Detect which cell encompasses the target text, then output its [X, Y] center coordinate. 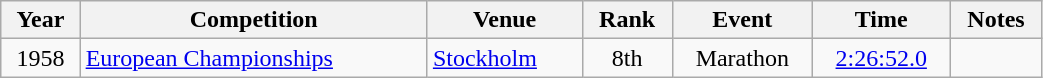
Year [40, 20]
8th [627, 58]
Event [742, 20]
Stockholm [504, 58]
European Championships [254, 58]
Rank [627, 20]
2:26:52.0 [881, 58]
1958 [40, 58]
Marathon [742, 58]
Competition [254, 20]
Notes [996, 20]
Venue [504, 20]
Time [881, 20]
